Output the [x, y] coordinate of the center of the cell containing the given text.  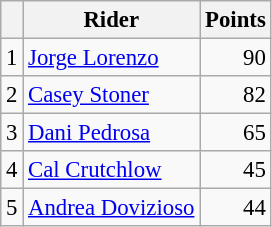
45 [236, 170]
3 [12, 133]
1 [12, 58]
Dani Pedrosa [112, 133]
65 [236, 133]
44 [236, 208]
Rider [112, 20]
Cal Crutchlow [112, 170]
5 [12, 208]
Points [236, 20]
82 [236, 95]
Jorge Lorenzo [112, 58]
2 [12, 95]
Andrea Dovizioso [112, 208]
4 [12, 170]
90 [236, 58]
Casey Stoner [112, 95]
